From the cell containing the given text, extract its center point as (x, y) coordinate. 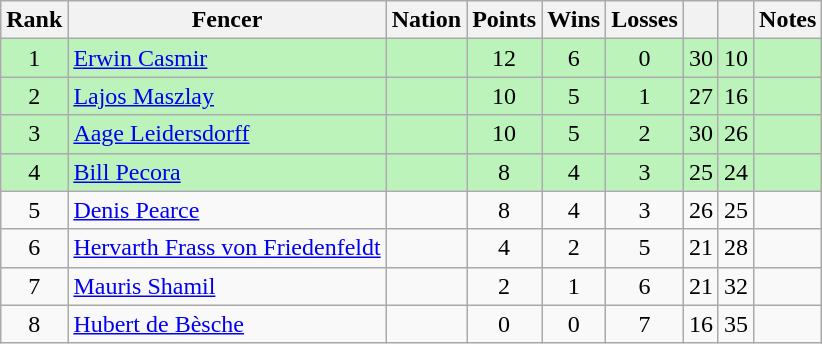
35 (736, 324)
Nation (426, 20)
27 (700, 96)
Erwin Casmir (227, 58)
28 (736, 248)
Hubert de Bèsche (227, 324)
Fencer (227, 20)
Wins (574, 20)
Rank (34, 20)
Notes (788, 20)
32 (736, 286)
Bill Pecora (227, 172)
Lajos Maszlay (227, 96)
24 (736, 172)
Denis Pearce (227, 210)
Hervarth Frass von Friedenfeldt (227, 248)
Points (504, 20)
Mauris Shamil (227, 286)
12 (504, 58)
Losses (645, 20)
Aage Leidersdorff (227, 134)
